Capture the cell that displays the provided text and extract its (X, Y) central coordinate. 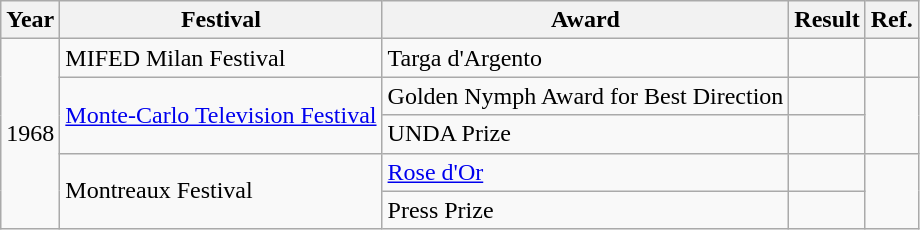
Montreaux Festival (221, 191)
Year (30, 20)
Award (586, 20)
Ref. (892, 20)
1968 (30, 134)
Rose d'Or (586, 172)
Result (827, 20)
Press Prize (586, 210)
MIFED Milan Festival (221, 58)
Festival (221, 20)
Monte-Carlo Television Festival (221, 115)
Golden Nymph Award for Best Direction (586, 96)
Targa d'Argento (586, 58)
UNDA Prize (586, 134)
